For the text-containing cell, return its midpoint in [x, y] coordinate format. 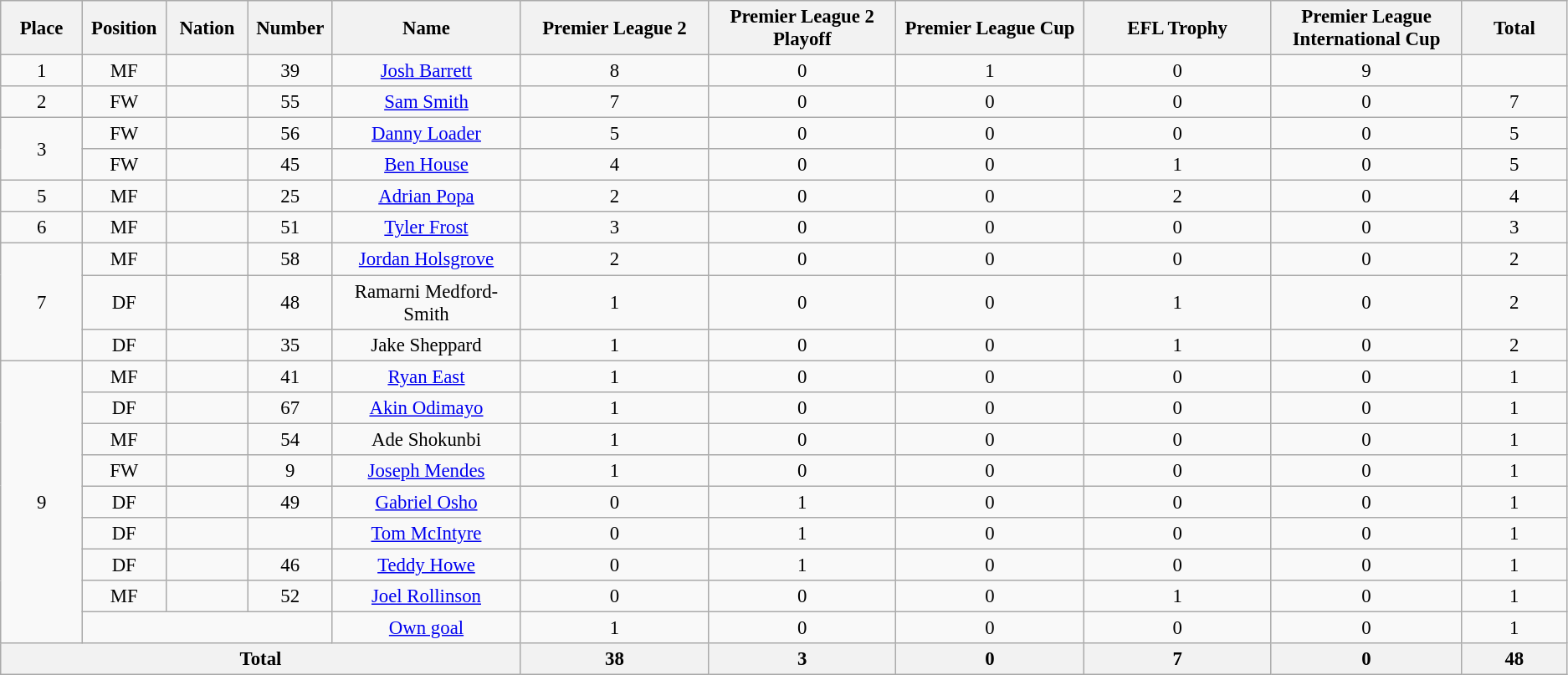
Adrian Popa [427, 197]
Josh Barrett [427, 71]
Ade Shokunbi [427, 439]
Tom McIntyre [427, 534]
Joseph Mendes [427, 471]
38 [614, 659]
Jake Sheppard [427, 345]
Jordan Holsgrove [427, 259]
Ramarni Medford-Smith [427, 303]
Nation [208, 28]
39 [290, 71]
Akin Odimayo [427, 407]
41 [290, 376]
6 [42, 228]
45 [290, 165]
Gabriel Osho [427, 502]
49 [290, 502]
Sam Smith [427, 102]
58 [290, 259]
56 [290, 134]
67 [290, 407]
Ben House [427, 165]
Name [427, 28]
Own goal [427, 628]
Premier League 2 [614, 28]
Danny Loader [427, 134]
Premier League 2 Playoff [802, 28]
Place [42, 28]
EFL Trophy [1177, 28]
25 [290, 197]
52 [290, 596]
Premier League Cup [990, 28]
Teddy Howe [427, 565]
35 [290, 345]
Number [290, 28]
Tyler Frost [427, 228]
Joel Rollinson [427, 596]
Premier League International Cup [1366, 28]
54 [290, 439]
Ryan East [427, 376]
51 [290, 228]
46 [290, 565]
8 [614, 71]
55 [290, 102]
Position [124, 28]
